Extract the (x, y) coordinate from the center of the cell holding the provided text.  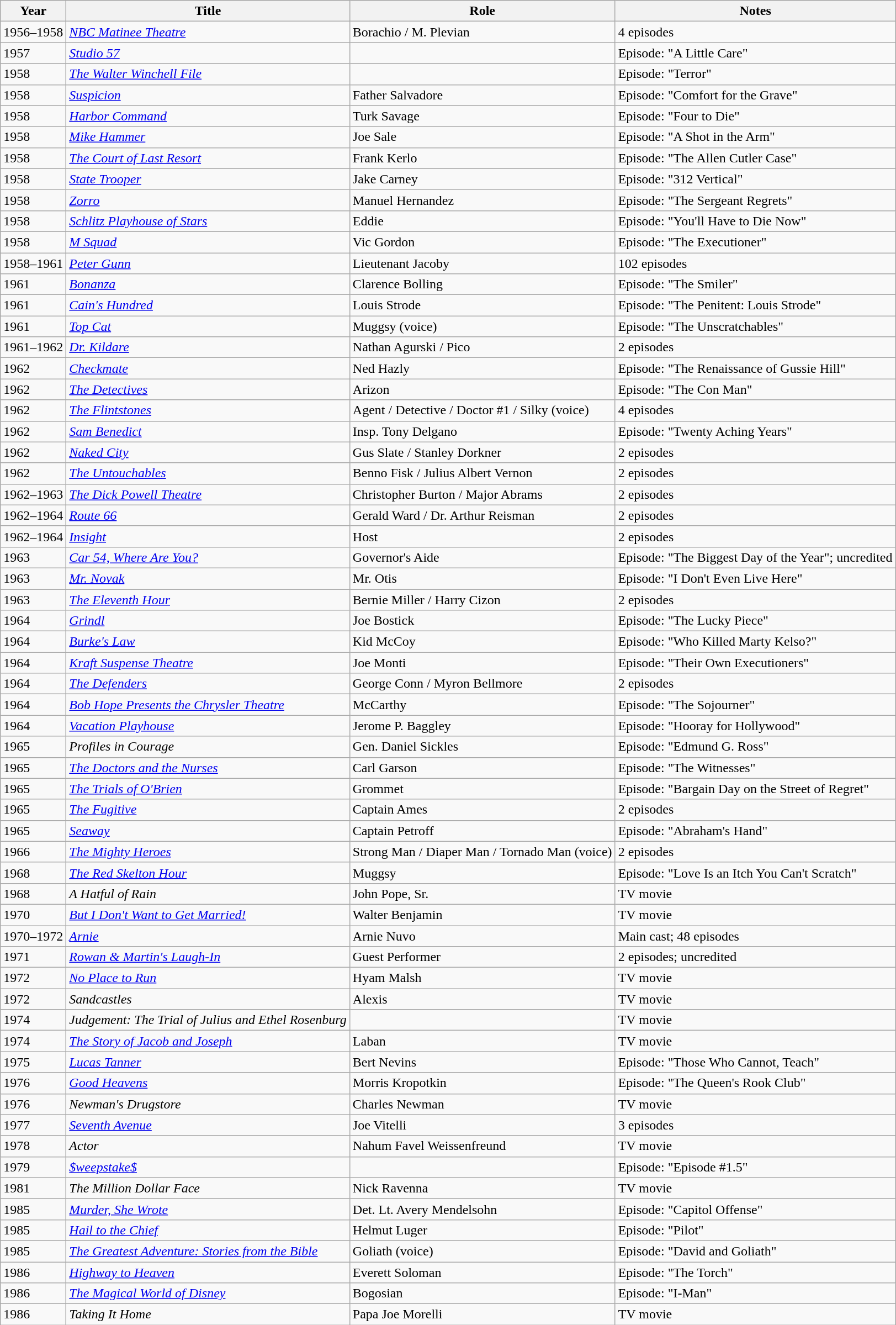
Captain Ames (483, 810)
Charles Newman (483, 1104)
Papa Joe Morelli (483, 1315)
2 episodes; uncredited (755, 957)
Mike Hammer (208, 137)
Episode: "I-Man" (755, 1294)
Strong Man / Diaper Man / Tornado Man (voice) (483, 852)
Newman's Drugstore (208, 1104)
Det. Lt. Avery Mendelsohn (483, 1209)
Episode: "The Con Man" (755, 389)
Joe Vitelli (483, 1125)
Episode: "The Sergeant Regrets" (755, 200)
Zorro (208, 200)
Turk Savage (483, 116)
Nahum Favel Weissenfreund (483, 1146)
1970–1972 (33, 936)
Mr. Novak (208, 578)
$weepstake$ (208, 1167)
No Place to Run (208, 978)
1961–1962 (33, 347)
Episode: "The Executioner" (755, 242)
Seaway (208, 831)
McCarthy (483, 705)
Borachio / M. Plevian (483, 32)
Episode: "The Biggest Day of the Year"; uncredited (755, 557)
1981 (33, 1188)
The Magical World of Disney (208, 1294)
The Trials of O'Brien (208, 789)
Episode: "Those Who Cannot, Teach" (755, 1062)
Grommet (483, 789)
State Trooper (208, 179)
Rowan & Martin's Laugh-In (208, 957)
Episode: "The Lucky Piece" (755, 621)
Episode: "David and Goliath" (755, 1251)
John Pope, Sr. (483, 894)
Episode: "The Sojourner" (755, 705)
Episode: "312 Vertical" (755, 179)
Episode: "Who Killed Marty Kelso?" (755, 642)
Checkmate (208, 368)
Episode: "Episode #1.5" (755, 1167)
Agent / Detective / Doctor #1 / Silky (voice) (483, 410)
Captain Petroff (483, 831)
Car 54, Where Are You? (208, 557)
Episode: "Abraham's Hand" (755, 831)
1970 (33, 915)
Muggsy (voice) (483, 326)
Joe Bostick (483, 621)
Morris Kropotkin (483, 1083)
Actor (208, 1146)
Burke's Law (208, 642)
Dr. Kildare (208, 347)
1977 (33, 1125)
Carl Garson (483, 768)
Eddie (483, 221)
Episode: "The Witnesses" (755, 768)
Lucas Tanner (208, 1062)
The Detectives (208, 389)
Gen. Daniel Sickles (483, 747)
M Squad (208, 242)
Judgement: The Trial of Julius and Ethel Rosenburg (208, 1020)
Jerome P. Baggley (483, 726)
Cain's Hundred (208, 305)
Helmut Luger (483, 1230)
Grindl (208, 621)
1971 (33, 957)
Gerald Ward / Dr. Arthur Reisman (483, 515)
Episode: "Hooray for Hollywood" (755, 726)
Host (483, 536)
Suspicion (208, 95)
George Conn / Myron Bellmore (483, 684)
Main cast; 48 episodes (755, 936)
The Million Dollar Face (208, 1188)
A Hatful of Rain (208, 894)
Laban (483, 1041)
The Greatest Adventure: Stories from the Bible (208, 1251)
Hail to the Chief (208, 1230)
Episode: "Pilot" (755, 1230)
Kraft Suspense Theatre (208, 663)
Highway to Heaven (208, 1272)
Harbor Command (208, 116)
Title (208, 11)
Episode: "I Don't Even Live Here" (755, 578)
The Court of Last Resort (208, 158)
Top Cat (208, 326)
Sandcastles (208, 999)
Hyam Malsh (483, 978)
Year (33, 11)
Insight (208, 536)
Arnie (208, 936)
Peter Gunn (208, 263)
1966 (33, 852)
Bernie Miller / Harry Cizon (483, 599)
102 episodes (755, 263)
The Story of Jacob and Joseph (208, 1041)
Episode: "Twenty Aching Years" (755, 431)
Episode: "You'll Have to Die Now" (755, 221)
Episode: "The Queen's Rook Club" (755, 1083)
Arnie Nuvo (483, 936)
Muggsy (483, 873)
Christopher Burton / Major Abrams (483, 494)
Arizon (483, 389)
Mr. Otis (483, 578)
The Dick Powell Theatre (208, 494)
Naked City (208, 452)
Bonanza (208, 284)
Episode: "The Allen Cutler Case" (755, 158)
1975 (33, 1062)
Taking It Home (208, 1315)
Episode: "The Unscratchables" (755, 326)
Alexis (483, 999)
Episode: "Capitol Offense" (755, 1209)
Episode: "Love Is an Itch You Can't Scratch" (755, 873)
Episode: "The Smiler" (755, 284)
3 episodes (755, 1125)
Benno Fisk / Julius Albert Vernon (483, 473)
Governor's Aide (483, 557)
Profiles in Courage (208, 747)
The Fugitive (208, 810)
Lieutenant Jacoby (483, 263)
Nathan Agurski / Pico (483, 347)
Schlitz Playhouse of Stars (208, 221)
Vic Gordon (483, 242)
Joe Monti (483, 663)
Everett Soloman (483, 1272)
Episode: "A Little Care" (755, 53)
Ned Hazly (483, 368)
Role (483, 11)
Joe Sale (483, 137)
Frank Kerlo (483, 158)
The Untouchables (208, 473)
The Walter Winchell File (208, 74)
Vacation Playhouse (208, 726)
1958–1961 (33, 263)
Kid McCoy (483, 642)
The Flintstones (208, 410)
The Red Skelton Hour (208, 873)
Episode: "A Shot in the Arm" (755, 137)
Good Heavens (208, 1083)
Notes (755, 11)
Bert Nevins (483, 1062)
Bogosian (483, 1294)
The Mighty Heroes (208, 852)
The Doctors and the Nurses (208, 768)
Seventh Avenue (208, 1125)
Episode: "The Penitent: Louis Strode" (755, 305)
The Eleventh Hour (208, 599)
Jake Carney (483, 179)
Manuel Hernandez (483, 200)
Clarence Bolling (483, 284)
Episode: "Terror" (755, 74)
But I Don't Want to Get Married! (208, 915)
Murder, She Wrote (208, 1209)
The Defenders (208, 684)
Episode: "The Torch" (755, 1272)
NBC Matinee Theatre (208, 32)
Episode: "Four to Die" (755, 116)
Guest Performer (483, 957)
Episode: "Edmund G. Ross" (755, 747)
Sam Benedict (208, 431)
Episode: "Bargain Day on the Street of Regret" (755, 789)
Father Salvadore (483, 95)
Nick Ravenna (483, 1188)
Insp. Tony Delgano (483, 431)
1956–1958 (33, 32)
Route 66 (208, 515)
Bob Hope Presents the Chrysler Theatre (208, 705)
1957 (33, 53)
Goliath (voice) (483, 1251)
1979 (33, 1167)
Louis Strode (483, 305)
Episode: "Comfort for the Grave" (755, 95)
Studio 57 (208, 53)
Gus Slate / Stanley Dorkner (483, 452)
Episode: "The Renaissance of Gussie Hill" (755, 368)
Episode: "Their Own Executioners" (755, 663)
Walter Benjamin (483, 915)
1962–1963 (33, 494)
1978 (33, 1146)
